Locate the cell with the specified text and output its [x, y] center coordinate. 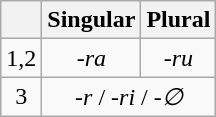
Singular [92, 20]
-ra [92, 58]
3 [22, 97]
-ru [178, 58]
-r / -ri / -∅ [129, 97]
1,2 [22, 58]
Plural [178, 20]
